Identify which cell holds the provided text, then report its (x, y) central coordinate. 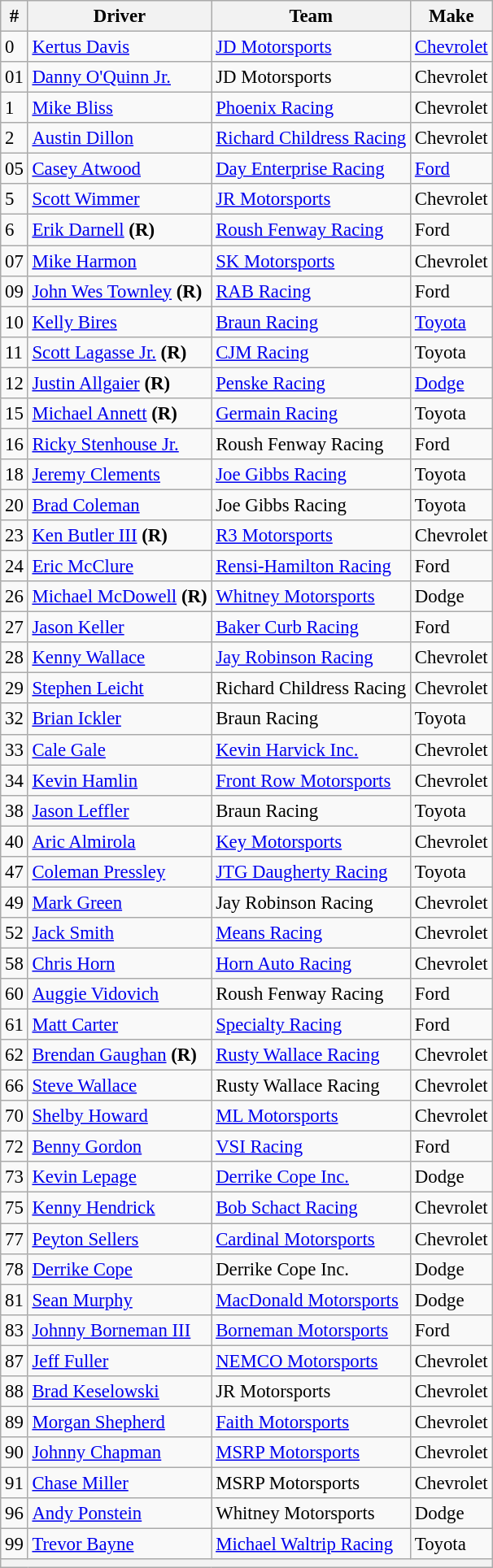
Brad Keselowski (120, 1392)
Ken Butler III (R) (120, 536)
Horn Auto Racing (311, 963)
VSI Racing (311, 1147)
Stephen Leicht (120, 688)
Danny O'Quinn Jr. (120, 77)
Key Motorsports (311, 841)
33 (15, 749)
0 (15, 47)
Jeff Fuller (120, 1361)
32 (15, 719)
90 (15, 1453)
29 (15, 688)
70 (15, 1116)
Johnny Chapman (120, 1453)
05 (15, 169)
12 (15, 383)
CJM Racing (311, 352)
34 (15, 780)
Jeremy Clements (120, 475)
Kevin Lepage (120, 1178)
26 (15, 597)
Brian Ickler (120, 719)
Erik Darnell (R) (120, 230)
Mike Harmon (120, 261)
Chase Miller (120, 1483)
Derrike Cope (120, 1269)
99 (15, 1544)
Justin Allgaier (R) (120, 383)
52 (15, 933)
SK Motorsports (311, 261)
Morgan Shepherd (120, 1422)
Driver (120, 16)
# (15, 16)
Penske Racing (311, 383)
Aric Almirola (120, 841)
62 (15, 1055)
10 (15, 322)
Day Enterprise Racing (311, 169)
Jack Smith (120, 933)
16 (15, 444)
Johnny Borneman III (120, 1330)
28 (15, 658)
Michael Annett (R) (120, 414)
Auggie Vidovich (120, 994)
72 (15, 1147)
R3 Motorsports (311, 536)
JTG Daugherty Racing (311, 872)
88 (15, 1392)
Kenny Hendrick (120, 1208)
61 (15, 1025)
Michael McDowell (R) (120, 597)
07 (15, 261)
73 (15, 1178)
Matt Carter (120, 1025)
Jason Leffler (120, 810)
38 (15, 810)
Mike Bliss (120, 108)
75 (15, 1208)
Kertus Davis (120, 47)
MacDonald Motorsports (311, 1300)
Michael Waltrip Racing (311, 1544)
Mark Green (120, 902)
Scott Wimmer (120, 199)
Rensi-Hamilton Racing (311, 567)
Coleman Pressley (120, 872)
49 (15, 902)
ML Motorsports (311, 1116)
Chris Horn (120, 963)
Means Racing (311, 933)
Benny Gordon (120, 1147)
Kevin Harvick Inc. (311, 749)
Kevin Hamlin (120, 780)
1 (15, 108)
Casey Atwood (120, 169)
81 (15, 1300)
Austin Dillon (120, 138)
96 (15, 1514)
09 (15, 291)
91 (15, 1483)
5 (15, 199)
27 (15, 628)
6 (15, 230)
Trevor Bayne (120, 1544)
Sean Murphy (120, 1300)
2 (15, 138)
83 (15, 1330)
Kenny Wallace (120, 658)
Borneman Motorsports (311, 1330)
Eric McClure (120, 567)
11 (15, 352)
Cardinal Motorsports (311, 1239)
Brad Coleman (120, 505)
58 (15, 963)
40 (15, 841)
23 (15, 536)
John Wes Townley (R) (120, 291)
60 (15, 994)
NEMCO Motorsports (311, 1361)
15 (15, 414)
Baker Curb Racing (311, 628)
Bob Schact Racing (311, 1208)
Faith Motorsports (311, 1422)
01 (15, 77)
Shelby Howard (120, 1116)
87 (15, 1361)
Cale Gale (120, 749)
77 (15, 1239)
Brendan Gaughan (R) (120, 1055)
66 (15, 1086)
Ricky Stenhouse Jr. (120, 444)
Specialty Racing (311, 1025)
78 (15, 1269)
Andy Ponstein (120, 1514)
Steve Wallace (120, 1086)
Team (311, 16)
20 (15, 505)
Phoenix Racing (311, 108)
Scott Lagasse Jr. (R) (120, 352)
18 (15, 475)
Make (452, 16)
Kelly Bires (120, 322)
RAB Racing (311, 291)
Jason Keller (120, 628)
Germain Racing (311, 414)
89 (15, 1422)
Peyton Sellers (120, 1239)
24 (15, 567)
Front Row Motorsports (311, 780)
47 (15, 872)
